For the text-containing cell, return its midpoint in [X, Y] coordinate format. 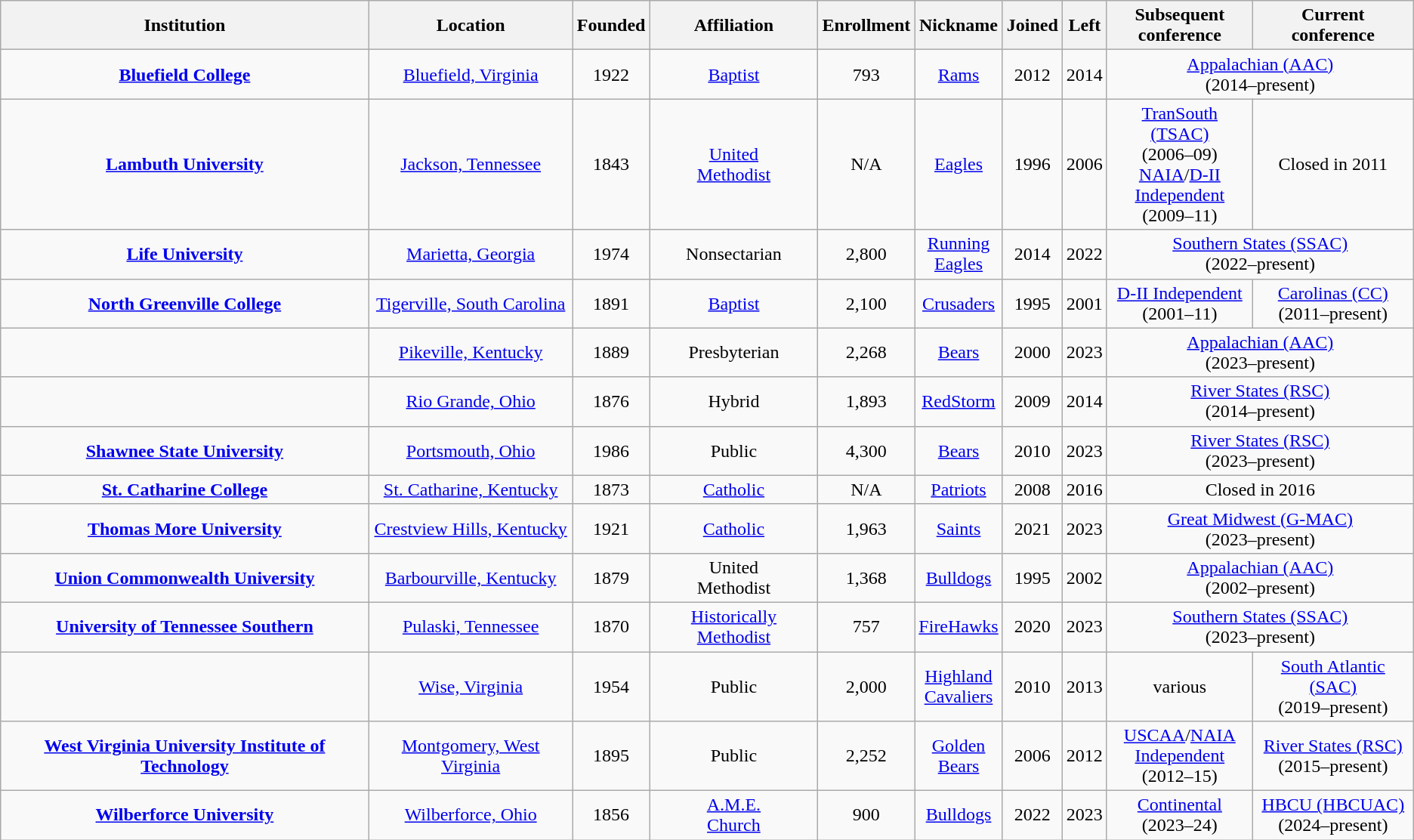
Crestview Hills, Kentucky [471, 529]
River States (RSC)(2014–present) [1260, 402]
2009 [1032, 402]
Life University [184, 254]
2,100 [866, 304]
FireHawks [959, 627]
900 [866, 816]
University of Tennessee Southern [184, 627]
2021 [1032, 529]
793 [866, 74]
1922 [611, 74]
Southern States (SSAC)(2023–present) [1260, 627]
Portsmouth, Ohio [471, 450]
1856 [611, 816]
Jackson, Tennessee [471, 165]
Closed in 2016 [1260, 489]
2,252 [866, 756]
Thomas More University [184, 529]
various [1180, 686]
Currentconference [1332, 26]
2000 [1032, 352]
Hybrid [734, 402]
A.M.E.Church [734, 816]
Rio Grande, Ohio [471, 402]
1879 [611, 577]
4,300 [866, 450]
Location [471, 26]
Saints [959, 529]
Patriots [959, 489]
Appalachian (AAC)(2023–present) [1260, 352]
Left [1085, 26]
North Greenville College [184, 304]
Continental(2023–24) [1180, 816]
Montgomery, West Virginia [471, 756]
Pikeville, Kentucky [471, 352]
Lambuth University [184, 165]
Nickname [959, 26]
Presbyterian [734, 352]
Wilberforce University [184, 816]
River States (RSC)(2023–present) [1260, 450]
1,368 [866, 577]
1876 [611, 402]
1891 [611, 304]
West Virginia University Institute of Technology [184, 756]
1954 [611, 686]
RedStorm [959, 402]
2020 [1032, 627]
Enrollment [866, 26]
1996 [1032, 165]
St. Catharine College [184, 489]
Crusaders [959, 304]
Pulaski, Tennessee [471, 627]
1921 [611, 529]
River States (RSC)(2015–present) [1332, 756]
Union Commonwealth University [184, 577]
1870 [611, 627]
Institution [184, 26]
2013 [1085, 686]
757 [866, 627]
2016 [1085, 489]
Nonsectarian [734, 254]
2002 [1085, 577]
1,963 [866, 529]
Marietta, Georgia [471, 254]
Great Midwest (G-MAC)(2023–present) [1260, 529]
1,893 [866, 402]
1889 [611, 352]
Bluefield, Virginia [471, 74]
Rams [959, 74]
2,800 [866, 254]
GoldenBears [959, 756]
Closed in 2011 [1332, 165]
2008 [1032, 489]
Barbourville, Kentucky [471, 577]
Carolinas (CC)(2011–present) [1332, 304]
Appalachian (AAC)(2014–present) [1260, 74]
Bluefield College [184, 74]
Subsequentconference [1180, 26]
South Atlantic (SAC)(2019–present) [1332, 686]
Wilberforce, Ohio [471, 816]
TranSouth (TSAC)(2006–09)NAIA/D-IIIndependent(2009–11) [1180, 165]
Shawnee State University [184, 450]
2,000 [866, 686]
D-II Independent(2001–11) [1180, 304]
HBCU (HBCUAC)(2024–present) [1332, 816]
USCAA/NAIAIndependent(2012–15) [1180, 756]
Eagles [959, 165]
Historically Methodist [734, 627]
1974 [611, 254]
RunningEagles [959, 254]
1843 [611, 165]
Southern States (SSAC)(2022–present) [1260, 254]
1895 [611, 756]
1986 [611, 450]
HighlandCavaliers [959, 686]
Tigerville, South Carolina [471, 304]
2001 [1085, 304]
Affiliation [734, 26]
Appalachian (AAC)(2002–present) [1260, 577]
Wise, Virginia [471, 686]
1873 [611, 489]
Founded [611, 26]
Joined [1032, 26]
2,268 [866, 352]
St. Catharine, Kentucky [471, 489]
